Capture the cell that displays the provided text and extract its [x, y] central coordinate. 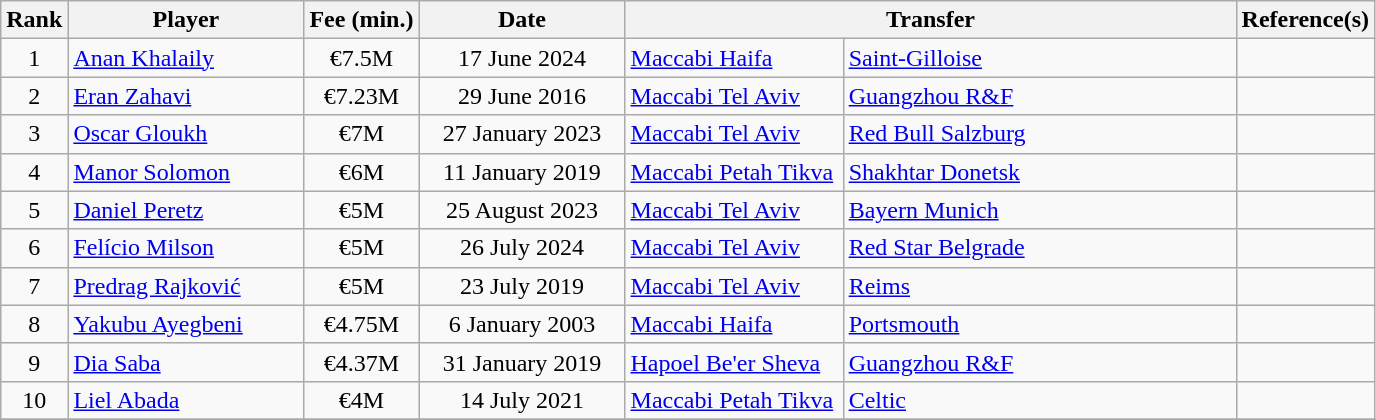
Oscar Gloukh [186, 134]
Red Bull Salzburg [1040, 134]
€7.23M [362, 96]
Transfer [930, 20]
Felício Milson [186, 248]
7 [34, 286]
Hapoel Be'er Sheva [734, 362]
6 January 2003 [522, 324]
Celtic [1040, 400]
Anan Khalaily [186, 58]
Predrag Rajković [186, 286]
€6M [362, 172]
Reims [1040, 286]
5 [34, 210]
8 [34, 324]
€4M [362, 400]
3 [34, 134]
10 [34, 400]
Dia Saba [186, 362]
11 January 2019 [522, 172]
6 [34, 248]
4 [34, 172]
Player [186, 20]
Shakhtar Donetsk [1040, 172]
23 July 2019 [522, 286]
Date [522, 20]
17 June 2024 [522, 58]
€7.5M [362, 58]
Reference(s) [1306, 20]
9 [34, 362]
€4.75M [362, 324]
Eran Zahavi [186, 96]
14 July 2021 [522, 400]
Fee (min.) [362, 20]
€7M [362, 134]
Portsmouth [1040, 324]
Red Star Belgrade [1040, 248]
Liel Abada [186, 400]
27 January 2023 [522, 134]
Saint-Gilloise [1040, 58]
26 July 2024 [522, 248]
Bayern Munich [1040, 210]
Rank [34, 20]
€4.37M [362, 362]
31 January 2019 [522, 362]
1 [34, 58]
25 August 2023 [522, 210]
29 June 2016 [522, 96]
Manor Solomon [186, 172]
Yakubu Ayegbeni [186, 324]
2 [34, 96]
Daniel Peretz [186, 210]
